Find where the given text appears and provide that cell's center as [x, y] coordinate. 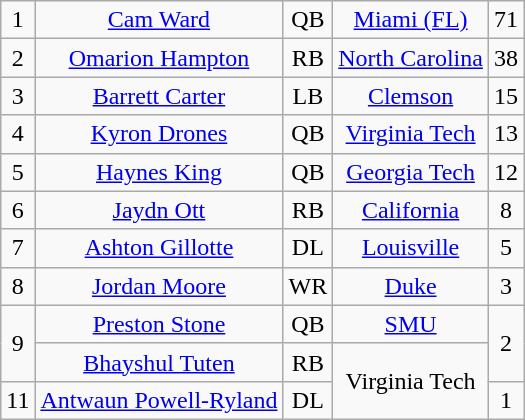
Ashton Gillotte [159, 248]
Barrett Carter [159, 96]
Cam Ward [159, 20]
SMU [411, 324]
Jordan Moore [159, 286]
Omarion Hampton [159, 58]
71 [506, 20]
Haynes King [159, 172]
Preston Stone [159, 324]
Georgia Tech [411, 172]
Clemson [411, 96]
15 [506, 96]
Kyron Drones [159, 134]
North Carolina [411, 58]
13 [506, 134]
9 [18, 343]
11 [18, 400]
Bhayshul Tuten [159, 362]
Jaydn Ott [159, 210]
California [411, 210]
Miami (FL) [411, 20]
Duke [411, 286]
4 [18, 134]
WR [308, 286]
Louisville [411, 248]
7 [18, 248]
12 [506, 172]
LB [308, 96]
6 [18, 210]
38 [506, 58]
Antwaun Powell-Ryland [159, 400]
